Return the [x, y] coordinate for the center point of the cell that contains the specified text.  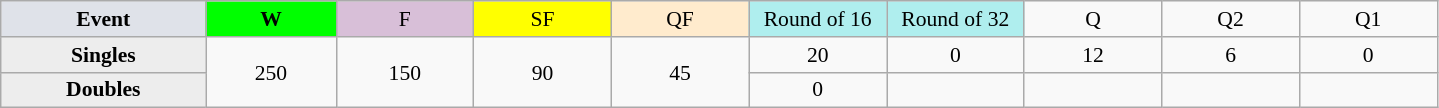
Event [104, 19]
45 [680, 72]
Q2 [1231, 19]
Q [1093, 19]
20 [818, 55]
250 [271, 72]
Round of 32 [955, 19]
6 [1231, 55]
Q1 [1368, 19]
150 [405, 72]
W [271, 19]
Singles [104, 55]
SF [543, 19]
90 [543, 72]
Round of 16 [818, 19]
QF [680, 19]
12 [1093, 55]
Doubles [104, 90]
F [405, 19]
